Scan for the cell matching the given text and deliver its (x, y) coordinate at center. 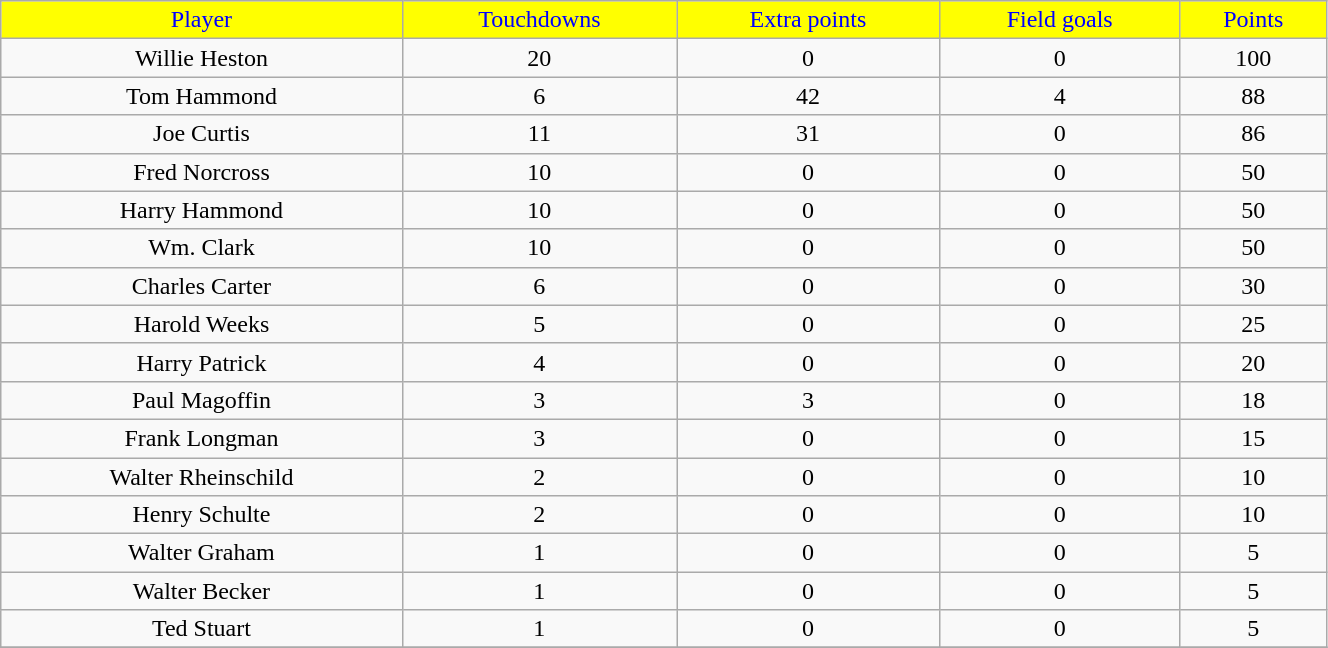
Extra points (808, 20)
88 (1253, 96)
Frank Longman (202, 438)
30 (1253, 286)
Fred Norcross (202, 172)
86 (1253, 134)
Walter Graham (202, 553)
100 (1253, 58)
25 (1253, 324)
Tom Hammond (202, 96)
Paul Magoffin (202, 400)
Harry Hammond (202, 210)
Walter Rheinschild (202, 477)
Wm. Clark (202, 248)
42 (808, 96)
Willie Heston (202, 58)
Harold Weeks (202, 324)
31 (808, 134)
Touchdowns (539, 20)
Field goals (1060, 20)
Player (202, 20)
18 (1253, 400)
Ted Stuart (202, 629)
11 (539, 134)
15 (1253, 438)
Henry Schulte (202, 515)
Charles Carter (202, 286)
Walter Becker (202, 591)
Harry Patrick (202, 362)
Points (1253, 20)
Joe Curtis (202, 134)
